Extract the (x, y) coordinate from the center of the cell holding the provided text.  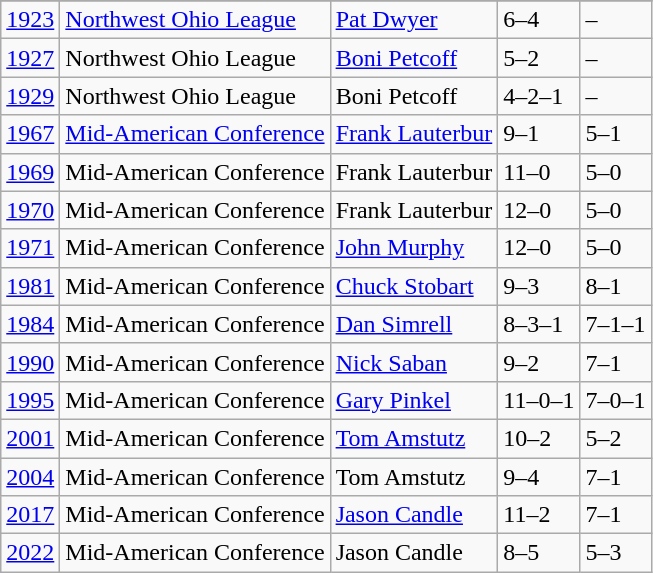
5–3 (616, 553)
10–2 (539, 438)
1927 (30, 58)
2001 (30, 438)
Chuck Stobart (414, 286)
11–0 (539, 172)
1969 (30, 172)
Gary Pinkel (414, 400)
9–3 (539, 286)
7–1–1 (616, 324)
5–1 (616, 134)
9–1 (539, 134)
1971 (30, 248)
2017 (30, 515)
8–3–1 (539, 324)
1990 (30, 362)
4–2–1 (539, 96)
1981 (30, 286)
8–1 (616, 286)
1970 (30, 210)
1967 (30, 134)
1929 (30, 96)
9–2 (539, 362)
1995 (30, 400)
John Murphy (414, 248)
1984 (30, 324)
11–0–1 (539, 400)
2022 (30, 553)
7–0–1 (616, 400)
1923 (30, 20)
2004 (30, 477)
11–2 (539, 515)
6–4 (539, 20)
8–5 (539, 553)
Nick Saban (414, 362)
9–4 (539, 477)
Pat Dwyer (414, 20)
Dan Simrell (414, 324)
